For the text-containing cell, return its midpoint in [X, Y] coordinate format. 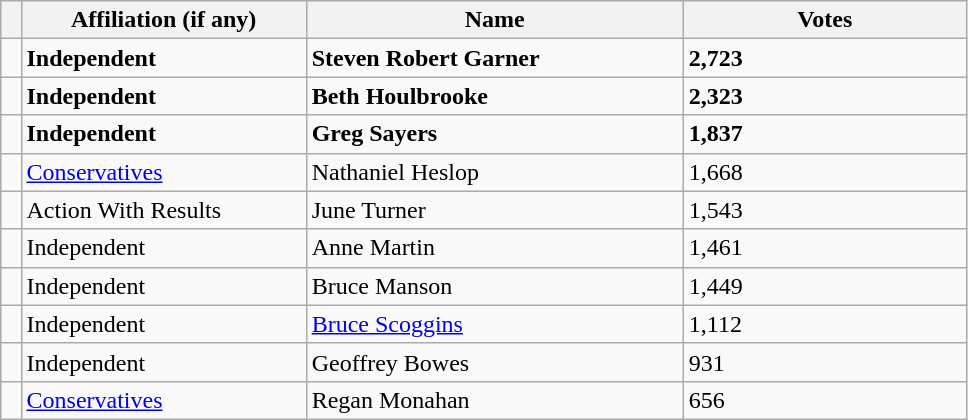
June Turner [494, 210]
Bruce Manson [494, 286]
931 [824, 362]
Greg Sayers [494, 134]
656 [824, 400]
Nathaniel Heslop [494, 172]
Action With Results [164, 210]
Bruce Scoggins [494, 324]
Votes [824, 20]
2,323 [824, 96]
Affiliation (if any) [164, 20]
1,543 [824, 210]
1,837 [824, 134]
Anne Martin [494, 248]
Name [494, 20]
Regan Monahan [494, 400]
2,723 [824, 58]
1,449 [824, 286]
Steven Robert Garner [494, 58]
1,461 [824, 248]
1,112 [824, 324]
1,668 [824, 172]
Beth Houlbrooke [494, 96]
Geoffrey Bowes [494, 362]
